Output the [x, y] coordinate of the center of the cell containing the given text.  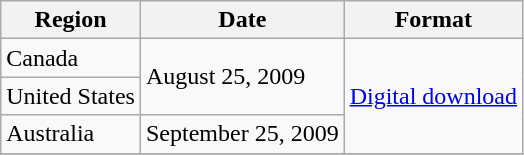
Australia [71, 134]
Format [433, 20]
Date [242, 20]
September 25, 2009 [242, 134]
Region [71, 20]
August 25, 2009 [242, 77]
Canada [71, 58]
Digital download [433, 96]
United States [71, 96]
